Detect which cell encompasses the target text, then output its [X, Y] center coordinate. 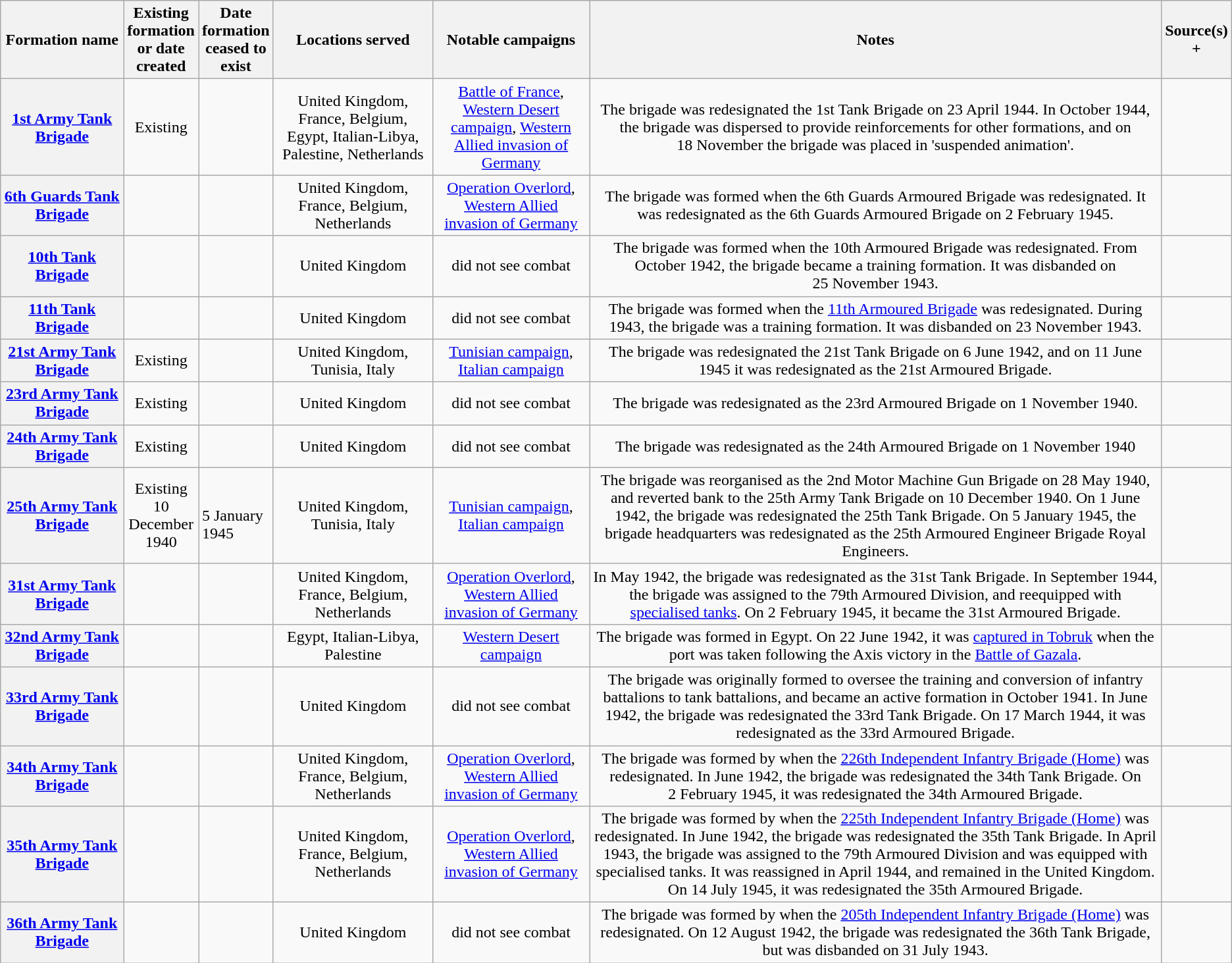
5 January 1945 [236, 515]
1st Army Tank Brigade [62, 127]
34th Army Tank Brigade [62, 775]
Egypt, Italian-Libya, Palestine [353, 645]
23rd Army Tank Brigade [62, 403]
Notes [875, 39]
32nd Army Tank Brigade [62, 645]
Western Desert campaign [511, 645]
33rd Army Tank Brigade [62, 706]
The brigade was redesignated the 21st Tank Brigade on 6 June 1942, and on 11 June 1945 it was redesignated as the 21st Armoured Brigade. [875, 361]
6th Guards Tank Brigade [62, 205]
10th Tank Brigade [62, 266]
Formation name [62, 39]
24th Army Tank Brigade [62, 446]
The brigade was redesignated as the 24th Armoured Brigade on 1 November 1940 [875, 446]
Battle of France, Western Desert campaign, Western Allied invasion of Germany [511, 127]
Notable campaigns [511, 39]
21st Army Tank Brigade [62, 361]
Locations served [353, 39]
36th Army Tank Brigade [62, 933]
31st Army Tank Brigade [62, 594]
11th Tank Brigade [62, 317]
35th Army Tank Brigade [62, 854]
United Kingdom, France, Belgium, Egypt, Italian-Libya, Palestine, Netherlands [353, 127]
Date formation ceased to exist [236, 39]
The brigade was redesignated as the 23rd Armoured Brigade on 1 November 1940. [875, 403]
25th Army Tank Brigade [62, 515]
Existing formation or date created [161, 39]
Existing10 December 1940 [161, 515]
Source(s)+ [1196, 39]
